Provide the [x, y] coordinate of the cell's center where the given text is located.  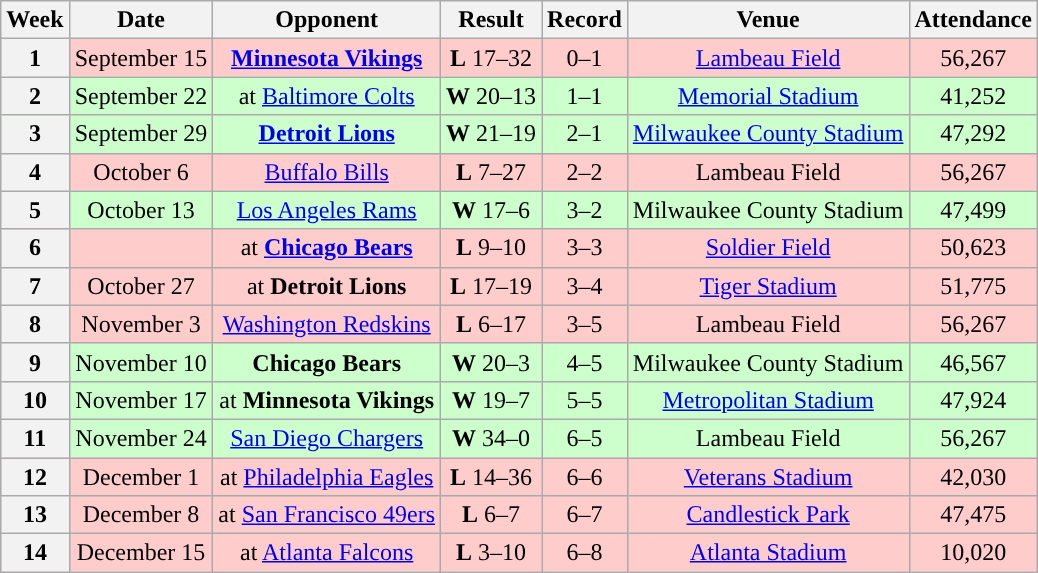
46,567 [973, 362]
at Minnesota Vikings [327, 400]
1–1 [585, 96]
at Atlanta Falcons [327, 553]
at San Francisco 49ers [327, 515]
6–6 [585, 477]
0–1 [585, 58]
12 [35, 477]
Veterans Stadium [768, 477]
L 14–36 [492, 477]
L 7–27 [492, 172]
2–1 [585, 134]
November 24 [141, 438]
W 20–3 [492, 362]
47,499 [973, 210]
5–5 [585, 400]
42,030 [973, 477]
Candlestick Park [768, 515]
Detroit Lions [327, 134]
3–5 [585, 324]
November 3 [141, 324]
Record [585, 20]
at Detroit Lions [327, 286]
November 10 [141, 362]
2 [35, 96]
L 9–10 [492, 248]
47,924 [973, 400]
7 [35, 286]
L 3–10 [492, 553]
October 27 [141, 286]
47,292 [973, 134]
W 34–0 [492, 438]
Venue [768, 20]
Memorial Stadium [768, 96]
Tiger Stadium [768, 286]
6 [35, 248]
Opponent [327, 20]
December 1 [141, 477]
Date [141, 20]
Week [35, 20]
Attendance [973, 20]
W 17–6 [492, 210]
11 [35, 438]
L 6–17 [492, 324]
at Chicago Bears [327, 248]
3–3 [585, 248]
at Baltimore Colts [327, 96]
50,623 [973, 248]
47,475 [973, 515]
8 [35, 324]
L 6–7 [492, 515]
10 [35, 400]
Buffalo Bills [327, 172]
September 29 [141, 134]
5 [35, 210]
14 [35, 553]
at Philadelphia Eagles [327, 477]
4–5 [585, 362]
Chicago Bears [327, 362]
6–8 [585, 553]
6–7 [585, 515]
W 19–7 [492, 400]
Metropolitan Stadium [768, 400]
3–4 [585, 286]
3 [35, 134]
September 15 [141, 58]
September 22 [141, 96]
51,775 [973, 286]
L 17–32 [492, 58]
San Diego Chargers [327, 438]
2–2 [585, 172]
6–5 [585, 438]
Washington Redskins [327, 324]
41,252 [973, 96]
October 13 [141, 210]
Los Angeles Rams [327, 210]
10,020 [973, 553]
L 17–19 [492, 286]
December 15 [141, 553]
13 [35, 515]
Soldier Field [768, 248]
November 17 [141, 400]
W 21–19 [492, 134]
W 20–13 [492, 96]
1 [35, 58]
4 [35, 172]
December 8 [141, 515]
3–2 [585, 210]
Atlanta Stadium [768, 553]
Minnesota Vikings [327, 58]
Result [492, 20]
9 [35, 362]
October 6 [141, 172]
